Identify which cell holds the provided text, then report its [x, y] central coordinate. 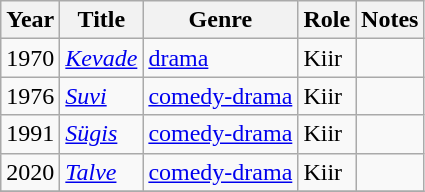
2020 [30, 172]
Genre [220, 20]
Talve [102, 172]
1991 [30, 134]
Suvi [102, 96]
Year [30, 20]
Notes [390, 20]
Kevade [102, 58]
Sügis [102, 134]
1970 [30, 58]
Title [102, 20]
Role [327, 20]
drama [220, 58]
1976 [30, 96]
